Find where the given text appears and provide that cell's center as [X, Y] coordinate. 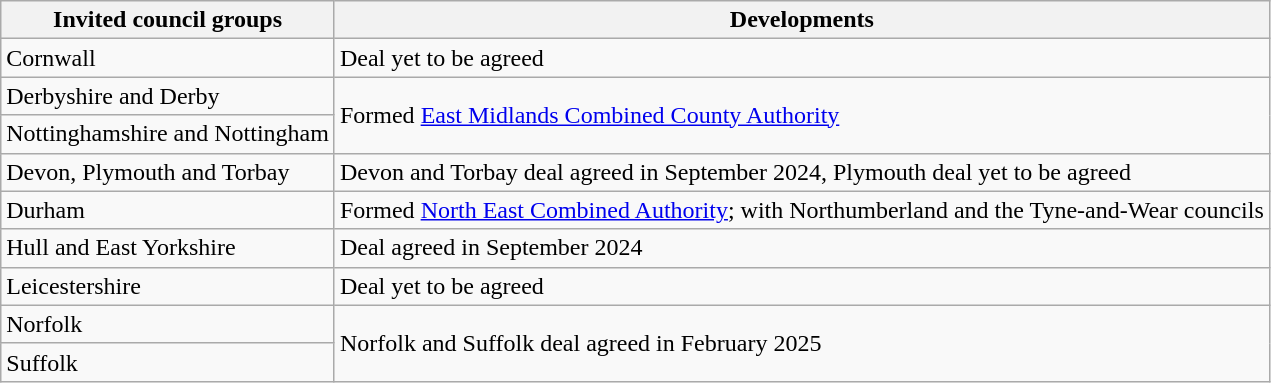
Leicestershire [168, 286]
Invited council groups [168, 20]
Developments [802, 20]
Deal agreed in September 2024 [802, 248]
Hull and East Yorkshire [168, 248]
Devon and Torbay deal agreed in September 2024, Plymouth deal yet to be agreed [802, 172]
Formed East Midlands Combined County Authority [802, 115]
Formed North East Combined Authority; with Northumberland and the Tyne-and-Wear councils [802, 210]
Suffolk [168, 362]
Devon, Plymouth and Torbay [168, 172]
Cornwall [168, 58]
Norfolk [168, 324]
Norfolk and Suffolk deal agreed in February 2025 [802, 343]
Derbyshire and Derby [168, 96]
Durham [168, 210]
Nottinghamshire and Nottingham [168, 134]
